Return the [X, Y] coordinate for the center point of the cell that contains the specified text.  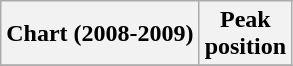
Peakposition [245, 34]
Chart (2008-2009) [100, 34]
